Determine the (X, Y) coordinate at the center of the cell enclosing the given text.  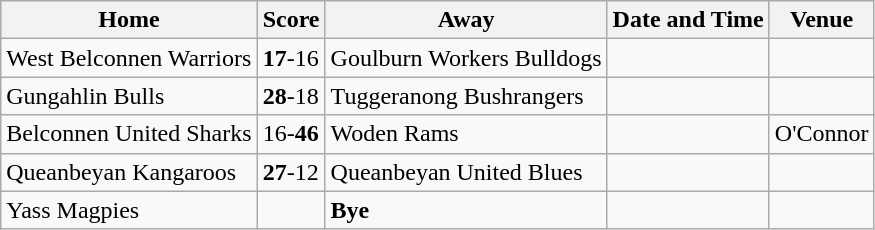
O'Connor (822, 134)
Home (129, 20)
28-18 (291, 96)
17-16 (291, 58)
Score (291, 20)
Woden Rams (466, 134)
16-46 (291, 134)
Queanbeyan United Blues (466, 172)
Gungahlin Bulls (129, 96)
27-12 (291, 172)
Goulburn Workers Bulldogs (466, 58)
Yass Magpies (129, 210)
Bye (466, 210)
Venue (822, 20)
Queanbeyan Kangaroos (129, 172)
West Belconnen Warriors (129, 58)
Tuggeranong Bushrangers (466, 96)
Date and Time (688, 20)
Away (466, 20)
Belconnen United Sharks (129, 134)
